Detect which cell encompasses the target text, then output its [x, y] center coordinate. 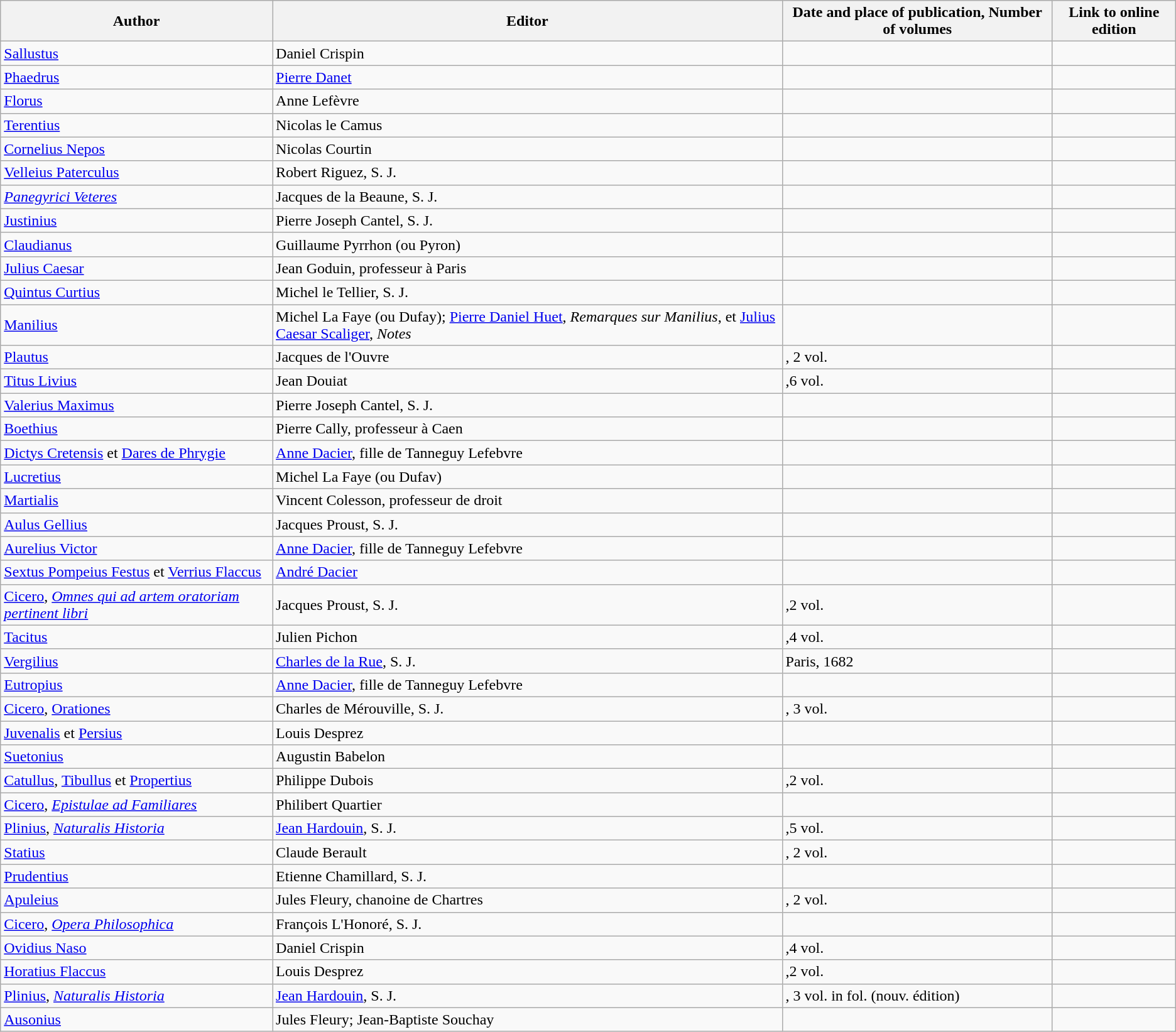
Terentius [137, 125]
Pierre Danet [528, 77]
Boethius [137, 429]
Eutropius [137, 685]
Author [137, 21]
,5 vol. [917, 828]
Claude Berault [528, 852]
Suetonius [137, 757]
Nicolas Courtin [528, 149]
Juvenalis et Persius [137, 733]
Cicero, Orationes [137, 709]
Anne Lefèvre [528, 101]
Date and place of publication, Number of volumes [917, 21]
Cornelius Nepos [137, 149]
Vincent Colesson, professeur de droit [528, 501]
Aurelius Victor [137, 548]
Paris, 1682 [917, 661]
Julien Pichon [528, 637]
Martialis [137, 501]
Manilius [137, 324]
Florus [137, 101]
Charles de la Rue, S. J. [528, 661]
Jacques de la Beaune, S. J. [528, 197]
Jean Douiat [528, 381]
Lucretius [137, 477]
Statius [137, 852]
Michel La Faye (ou Dufav) [528, 477]
Tacitus [137, 637]
Dictys Cretensis et Dares de Phrygie [137, 453]
Link to online edition [1114, 21]
François L'Honoré, S. J. [528, 924]
Catullus, Tibullus et Propertius [137, 781]
Julius Caesar [137, 268]
André Dacier [528, 572]
Quintus Curtius [137, 292]
Editor [528, 21]
Philippe Dubois [528, 781]
Horatius Flaccus [137, 972]
, 3 vol. [917, 709]
Ovidius Naso [137, 948]
Ausonius [137, 1019]
Aulus Gellius [137, 524]
Cicero, Opera Philosophica [137, 924]
Justinius [137, 220]
Jean Goduin, professeur à Paris [528, 268]
Apuleius [137, 900]
Panegyrici Veteres [137, 197]
Philibert Quartier [528, 805]
Michel le Tellier, S. J. [528, 292]
Velleius Paterculus [137, 173]
Jacques de l'Ouvre [528, 357]
Cicero, Epistulae ad Familiares [137, 805]
Charles de Mérouville, S. J. [528, 709]
Michel La Faye (ou Dufay); Pierre Daniel Huet, Remarques sur Manilius, et Julius Caesar Scaliger, Notes [528, 324]
Plautus [137, 357]
Cicero, Omnes qui ad artem oratoriam pertinent libri [137, 604]
Jules Fleury; Jean-Baptiste Souchay [528, 1019]
Sallustus [137, 53]
Vergilius [137, 661]
Augustin Babelon [528, 757]
Phaedrus [137, 77]
Jules Fleury, chanoine de Chartres [528, 900]
Titus Livius [137, 381]
Prudentius [137, 876]
Nicolas le Camus [528, 125]
,6 vol. [917, 381]
Etienne Chamillard, S. J. [528, 876]
Pierre Cally, professeur à Caen [528, 429]
, 3 vol. in fol. (nouv. édition) [917, 996]
Sextus Pompeius Festus et Verrius Flaccus [137, 572]
Guillaume Pyrrhon (ou Pyron) [528, 244]
Robert Riguez, S. J. [528, 173]
Valerius Maximus [137, 405]
Claudianus [137, 244]
